Find where the given text appears and provide that cell's center as [x, y] coordinate. 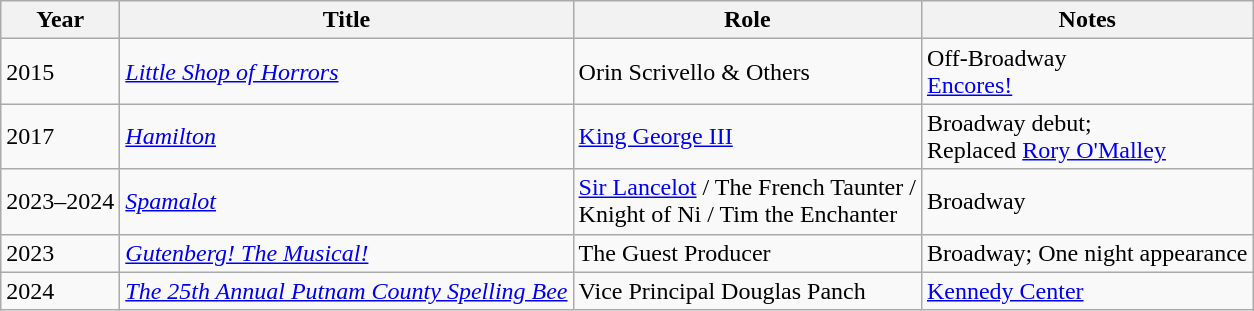
2015 [60, 72]
Sir Lancelot / The French Taunter / Knight of Ni / Tim the Enchanter [747, 202]
The 25th Annual Putnam County Spelling Bee [346, 291]
Notes [1087, 20]
Title [346, 20]
Orin Scrivello & Others [747, 72]
Broadway [1087, 202]
Year [60, 20]
2023–2024 [60, 202]
Hamilton [346, 136]
2024 [60, 291]
2023 [60, 253]
Little Shop of Horrors [346, 72]
The Guest Producer [747, 253]
Vice Principal Douglas Panch [747, 291]
King George III [747, 136]
Gutenberg! The Musical! [346, 253]
Role [747, 20]
Broadway; One night appearance [1087, 253]
Spamalot [346, 202]
Broadway debut;Replaced Rory O'Malley [1087, 136]
Kennedy Center [1087, 291]
2017 [60, 136]
Off-BroadwayEncores! [1087, 72]
